Capture the cell that displays the provided text and extract its [x, y] central coordinate. 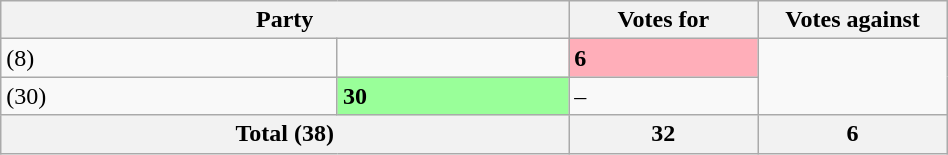
(30) [170, 96]
32 [664, 134]
Votes against [852, 20]
(8) [170, 58]
– [664, 96]
30 [452, 96]
Party [285, 20]
Votes for [664, 20]
Total (38) [285, 134]
